Output the (X, Y) coordinate of the center of the cell containing the given text.  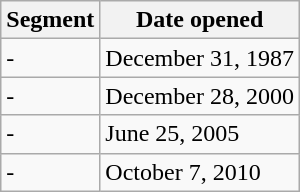
Date opened (200, 20)
June 25, 2005 (200, 134)
December 28, 2000 (200, 96)
December 31, 1987 (200, 58)
Segment (50, 20)
October 7, 2010 (200, 172)
